Return (x, y) of the center of cell containing provided text 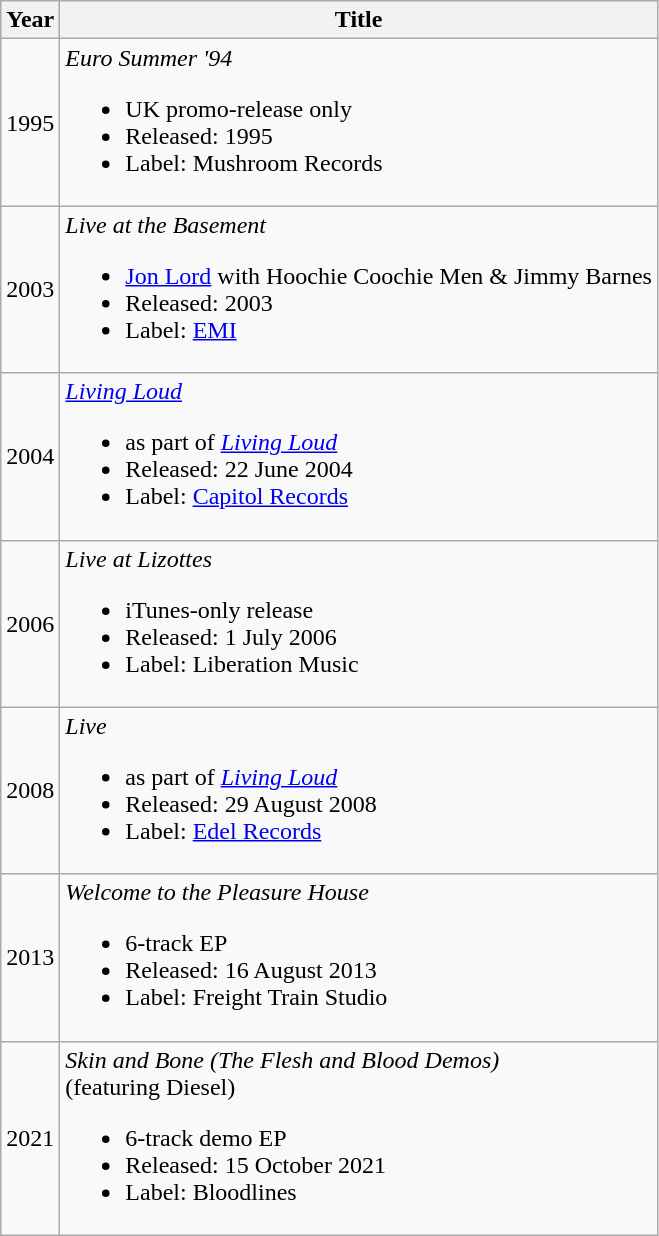
Liveas part of Living LoudReleased: 29 August 2008Label: Edel Records (359, 790)
2006 (30, 624)
Living Loudas part of Living LoudReleased: 22 June 2004Label: Capitol Records (359, 456)
Title (359, 20)
2004 (30, 456)
Euro Summer '94UK promo-release onlyReleased: 1995Label: Mushroom Records (359, 122)
2021 (30, 1138)
Skin and Bone (The Flesh and Blood Demos) (featuring Diesel)6-track demo EPReleased: 15 October 2021Label: Bloodlines (359, 1138)
Live at LizottesiTunes-only releaseReleased: 1 July 2006Label: Liberation Music (359, 624)
2013 (30, 958)
1995 (30, 122)
2008 (30, 790)
Live at the BasementJon Lord with Hoochie Coochie Men & Jimmy BarnesReleased: 2003Label: EMI (359, 290)
Year (30, 20)
Welcome to the Pleasure House6-track EPReleased: 16 August 2013Label: Freight Train Studio (359, 958)
2003 (30, 290)
